Return (X, Y) of the center of cell containing provided text 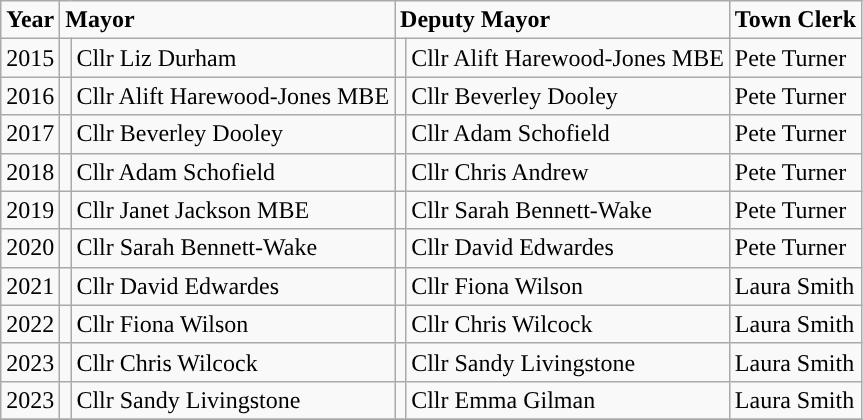
2022 (30, 324)
Cllr Chris Andrew (568, 172)
2016 (30, 96)
Year (30, 20)
2021 (30, 286)
Cllr Liz Durham (233, 58)
Mayor (228, 20)
Cllr Janet Jackson MBE (233, 210)
2020 (30, 248)
Deputy Mayor (562, 20)
Town Clerk (795, 20)
2017 (30, 134)
2019 (30, 210)
2018 (30, 172)
2015 (30, 58)
Cllr Emma Gilman (568, 400)
